Determine the (x, y) coordinate at the center of the cell enclosing the given text.  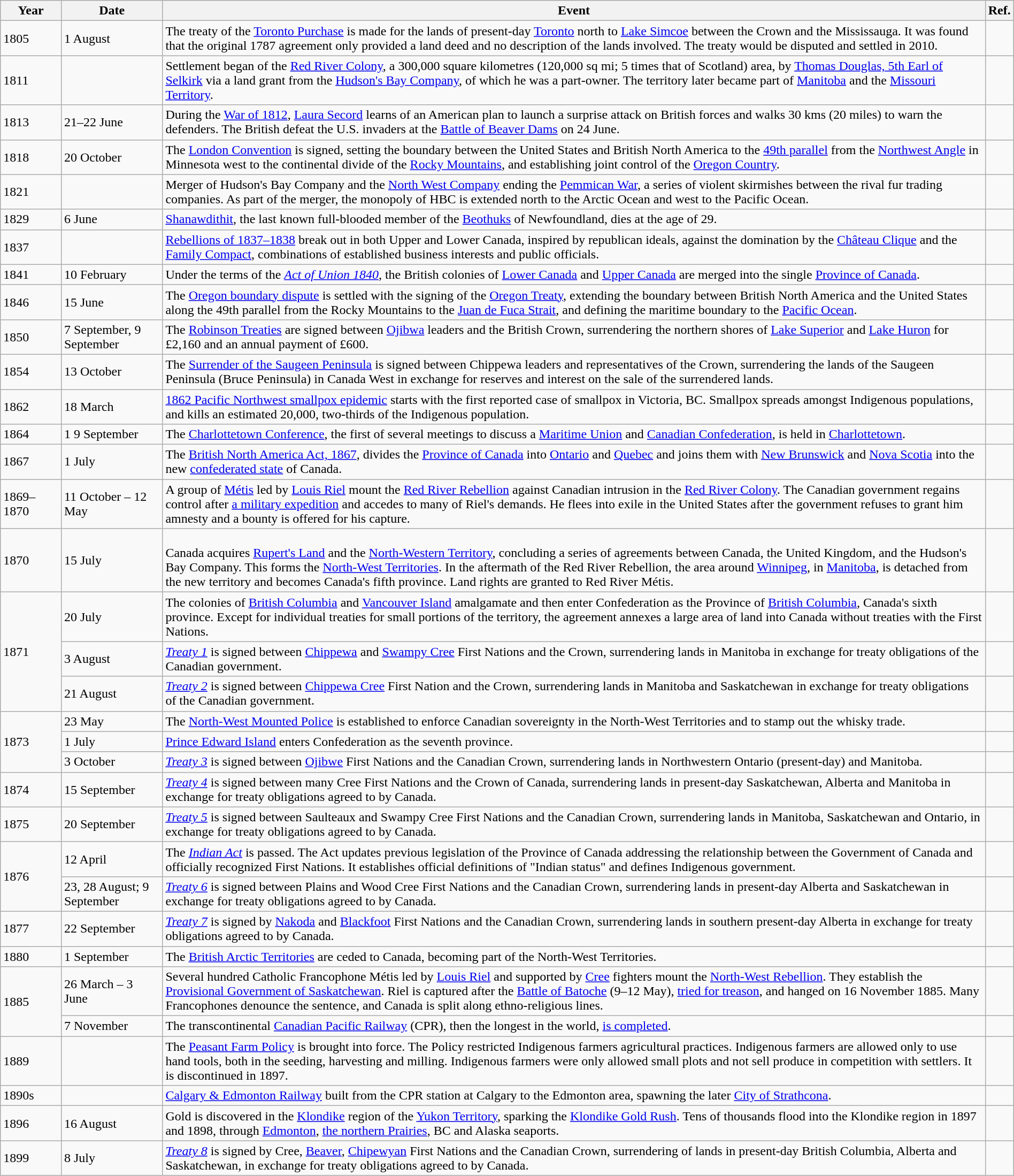
1837 (31, 247)
11 October – 12 May (111, 504)
1875 (31, 824)
1 August (111, 39)
23 May (111, 721)
Date (111, 11)
1889 (31, 1061)
1813 (31, 122)
1 9 September (111, 434)
1871 (31, 652)
Treaty 3 is signed between Ojibwe First Nations and the Canadian Crown, surrendering lands in Northwestern Ontario (present-day) and Manitoba. (574, 762)
Year (31, 11)
8 July (111, 1158)
Ref. (999, 11)
1862 (31, 407)
22 September (111, 929)
The Charlottetown Conference, the first of several meetings to discuss a Maritime Union and Canadian Confederation, is held in Charlottetown. (574, 434)
1876 (31, 876)
10 February (111, 274)
Prince Edward Island enters Confederation as the seventh province. (574, 742)
Event (574, 11)
1899 (31, 1158)
1869–1870 (31, 504)
20 September (111, 824)
1864 (31, 434)
15 September (111, 790)
1829 (31, 219)
7 November (111, 1026)
21–22 June (111, 122)
6 June (111, 219)
1873 (31, 742)
16 August (111, 1124)
1805 (31, 39)
Under the terms of the Act of Union 1840, the British colonies of Lower Canada and Upper Canada are merged into the single Province of Canada. (574, 274)
1850 (31, 337)
15 July (111, 561)
1890s (31, 1096)
1821 (31, 192)
1841 (31, 274)
1854 (31, 371)
20 July (111, 617)
12 April (111, 859)
1885 (31, 1002)
23, 28 August; 9 September (111, 894)
The British Arctic Territories are ceded to Canada, becoming part of the North-West Territories. (574, 956)
1877 (31, 929)
26 March – 3 June (111, 991)
7 September, 9 September (111, 337)
Shanawdithit, the last known full-blooded member of the Beothuks of Newfoundland, dies at the age of 29. (574, 219)
20 October (111, 157)
1896 (31, 1124)
21 August (111, 693)
The transcontinental Canadian Pacific Railway (CPR), then the longest in the world, is completed. (574, 1026)
15 June (111, 302)
1867 (31, 462)
18 March (111, 407)
1880 (31, 956)
The North-West Mounted Police is established to enforce Canadian sovereignty in the North-West Territories and to stamp out the whisky trade. (574, 721)
1818 (31, 157)
1846 (31, 302)
1870 (31, 561)
3 August (111, 659)
1811 (31, 80)
3 October (111, 762)
1874 (31, 790)
1 September (111, 956)
Calgary & Edmonton Railway built from the CPR station at Calgary to the Edmonton area, spawning the later City of Strathcona. (574, 1096)
13 October (111, 371)
